Identify which cell holds the provided text, then report its (X, Y) central coordinate. 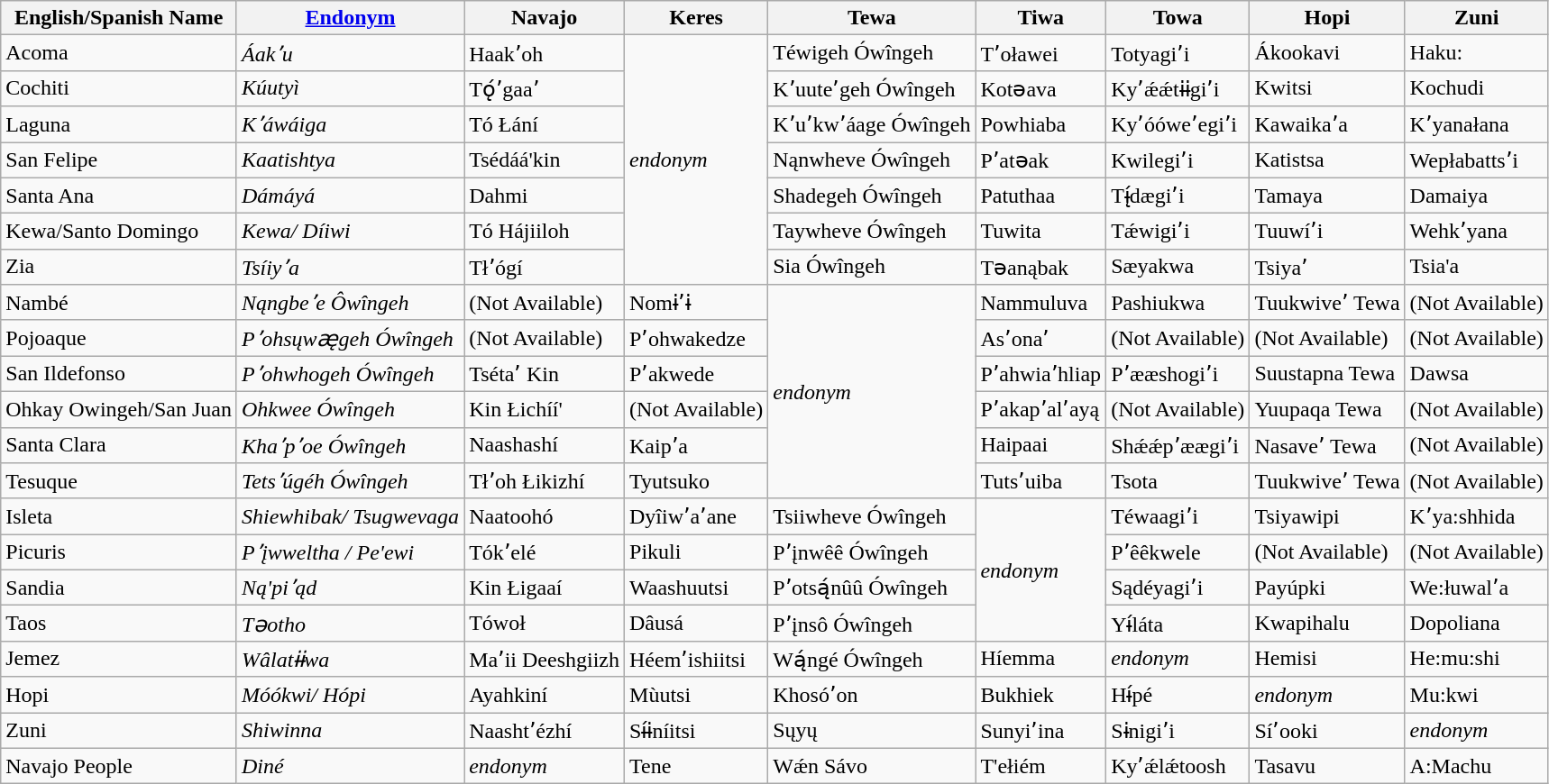
Pʼotsą́nûû Ówîngeh (872, 588)
Kʼya:shhida (1477, 516)
Diné (350, 766)
Áakʼu (350, 53)
Sandia (119, 588)
Pʼįwweltha / Pe'ewi (350, 552)
Tsédáá'kin (545, 160)
We:łuwalʼa (1477, 588)
Kochudi (1477, 88)
Acoma (119, 53)
Wepłabattsʼi (1477, 160)
Dyîiwʼaʼane (696, 516)
Taos (119, 624)
Khaʼpʼoe Ówîngeh (350, 445)
Tsia'a (1477, 267)
Kin Łigaaí (545, 588)
Tasavu (1327, 766)
Waashuutsi (696, 588)
Tuuwíʼi (1327, 232)
Shǽǽpʼæægiʼi (1178, 445)
Tesuque (119, 481)
Endonym (350, 18)
Nąngbeʼe Ôwîngeh (350, 303)
Pikuli (696, 552)
Tene (696, 766)
Ákookavi (1327, 53)
Tɨ̨́dægiʼi (1178, 196)
Ayahkiní (545, 695)
A:Machu (1477, 766)
Khosóʼon (872, 695)
Sunyiʼina (1040, 730)
Pojoaque (119, 338)
Tiwa (1040, 18)
Hɨ́pé (1178, 695)
Hemisi (1327, 659)
Híemma (1040, 659)
Kin Łichíí' (545, 409)
Powhiaba (1040, 124)
Naatoohó (545, 516)
Kyʼǽǽtɨɨgiʼi (1178, 88)
Dopoliana (1477, 624)
Dahmi (545, 196)
Móókwi/ Hópi (350, 695)
San Ildefonso (119, 374)
Kʼáwáiga (350, 124)
Jemez (119, 659)
Cochiti (119, 88)
Pʼakwede (696, 374)
Ną'piʼąd (350, 588)
Totyagiʼi (1178, 53)
Picuris (119, 552)
Santa Clara (119, 445)
Sųyų (872, 730)
Towa (1178, 18)
Keres (696, 18)
Nasaveʼ Tewa (1327, 445)
Kewa/ Díiwi (350, 232)
Tsétaʼ Kin (545, 374)
Tamaya (1327, 196)
Tłʼógí (545, 267)
Kyʼóóweʼegiʼi (1178, 124)
Nambé (119, 303)
Kʼyanałana (1477, 124)
Pʼįnsô Ówîngeh (872, 624)
Patuthaa (1040, 196)
Payúpki (1327, 588)
Ohkay Owingeh/San Juan (119, 409)
Tówoł (545, 624)
Tsiiwheve Ówîngeh (872, 516)
Dámáyá (350, 196)
Tó Hájiiloh (545, 232)
Taywheve Ówîngeh (872, 232)
Haipaai (1040, 445)
Tuwita (1040, 232)
Maʼii Deeshgiizh (545, 659)
Yɨ́láta (1178, 624)
Kyʼǽlǽtoosh (1178, 766)
Ohkwee Ówîngeh (350, 409)
Kúutyì (350, 88)
Təotho (350, 624)
Sæyakwa (1178, 267)
English/Spanish Name (119, 18)
Pʼææshogiʼi (1178, 374)
Tó Łání (545, 124)
Yuupaqa Tewa (1327, 409)
Naashashí (545, 445)
Nąnwheve Ówîngeh (872, 160)
Nammuluva (1040, 303)
Tyutsuko (696, 481)
Tsíiyʼa (350, 267)
Bukhiek (1040, 695)
Shadegeh Ówîngeh (872, 196)
Kʼuʼkwʼáage Ówîngeh (872, 124)
Haku: (1477, 53)
Kʼuuteʼgeh Ówîngeh (872, 88)
Damaiya (1477, 196)
Pashiukwa (1178, 303)
Shiwinna (350, 730)
Pʼêêkwele (1178, 552)
Zia (119, 267)
Kaipʼa (696, 445)
Pʼohwakedze (696, 338)
Dâusá (696, 624)
Pʼįnwêê Ówîngeh (872, 552)
Kaatishtya (350, 160)
Tʼoławei (1040, 53)
Kwitsi (1327, 88)
Sɨ́ɨníitsi (696, 730)
Tewa (872, 18)
Suustapna Tewa (1327, 374)
T'ełiém (1040, 766)
Tsiyaʼ (1327, 267)
Kotəava (1040, 88)
Laguna (119, 124)
Navajo People (119, 766)
Nomɨʼɨ (696, 303)
Navajo (545, 18)
Təanąbak (1040, 267)
San Felipe (119, 160)
Pʼatəak (1040, 160)
Tłʼoh Łikizhí (545, 481)
Kawaikaʼa (1327, 124)
Tsiyawipi (1327, 516)
Asʼonaʼ (1040, 338)
Kwapihalu (1327, 624)
Tǽwigiʼi (1178, 232)
Wǽn Sávo (872, 766)
Pʼohsųwæ̨geh Ówîngeh (350, 338)
Sɨnigiʼi (1178, 730)
Isleta (119, 516)
Tókʼelé (545, 552)
Katistsa (1327, 160)
Santa Ana (119, 196)
Mùutsi (696, 695)
Héemʼishiitsi (696, 659)
Síʼooki (1327, 730)
Pʼahwiaʼhliap (1040, 374)
Tǫ́ʼgaaʼ (545, 88)
Wâlatɨɨwa (350, 659)
Tsota (1178, 481)
Pʼakapʼalʼayą (1040, 409)
Wą́ngé Ówîngeh (872, 659)
He:mu:shi (1477, 659)
Kewa/Santo Domingo (119, 232)
Naashtʼézhí (545, 730)
Tetsʼúgéh Ówîngeh (350, 481)
Téwigeh Ówîngeh (872, 53)
Haakʼoh (545, 53)
Pʼohwhogeh Ówîngeh (350, 374)
Wehkʼyana (1477, 232)
Kwilegiʼi (1178, 160)
Sia Ówîngeh (872, 267)
Mu:kwi (1477, 695)
Téwaagiʼi (1178, 516)
Dawsa (1477, 374)
Shiewhibak/ Tsugwevaga (350, 516)
Tutsʼuiba (1040, 481)
Sądéyagiʼi (1178, 588)
